Locate the cell with the specified text and output its (X, Y) center coordinate. 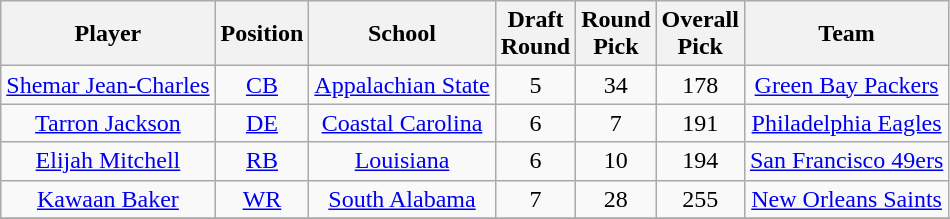
San Francisco 49ers (846, 161)
191 (700, 123)
5 (535, 85)
194 (700, 161)
RB (262, 161)
Team (846, 34)
South Alabama (402, 199)
WR (262, 199)
OverallPick (700, 34)
28 (616, 199)
DE (262, 123)
Elijah Mitchell (108, 161)
DraftRound (535, 34)
Coastal Carolina (402, 123)
34 (616, 85)
255 (700, 199)
Kawaan Baker (108, 199)
RoundPick (616, 34)
School (402, 34)
Shemar Jean-Charles (108, 85)
Tarron Jackson (108, 123)
New Orleans Saints (846, 199)
CB (262, 85)
Player (108, 34)
Green Bay Packers (846, 85)
178 (700, 85)
Position (262, 34)
10 (616, 161)
Philadelphia Eagles (846, 123)
Louisiana (402, 161)
Appalachian State (402, 85)
